Search for the cell housing the specified text and yield its [X, Y] center coordinate. 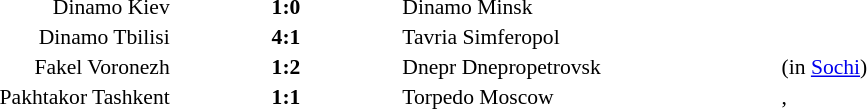
1:2 [286, 67]
4:1 [286, 37]
Dnepr Dnepropetrovsk [590, 67]
Tavria Simferopol [590, 37]
